Identify which cell holds the provided text, then report its [X, Y] central coordinate. 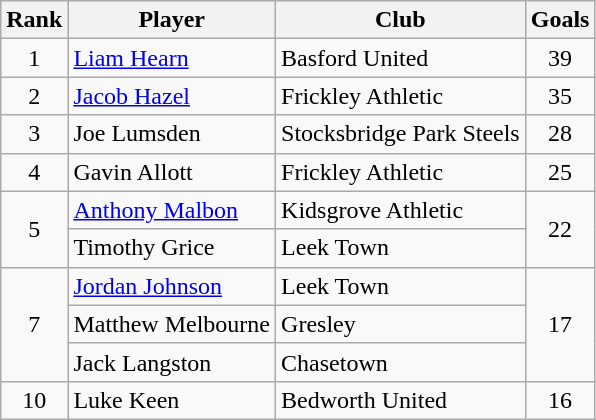
16 [560, 400]
Luke Keen [172, 400]
Kidsgrove Athletic [401, 210]
Joe Lumsden [172, 134]
Anthony Malbon [172, 210]
Liam Hearn [172, 58]
35 [560, 96]
7 [34, 324]
28 [560, 134]
2 [34, 96]
17 [560, 324]
Player [172, 20]
39 [560, 58]
Rank [34, 20]
10 [34, 400]
Gavin Allott [172, 172]
Basford United [401, 58]
Jack Langston [172, 362]
1 [34, 58]
Bedworth United [401, 400]
4 [34, 172]
25 [560, 172]
Stocksbridge Park Steels [401, 134]
Goals [560, 20]
3 [34, 134]
5 [34, 229]
Matthew Melbourne [172, 324]
Gresley [401, 324]
22 [560, 229]
Club [401, 20]
Jacob Hazel [172, 96]
Jordan Johnson [172, 286]
Timothy Grice [172, 248]
Chasetown [401, 362]
